Find where the given text appears and provide that cell's center as [x, y] coordinate. 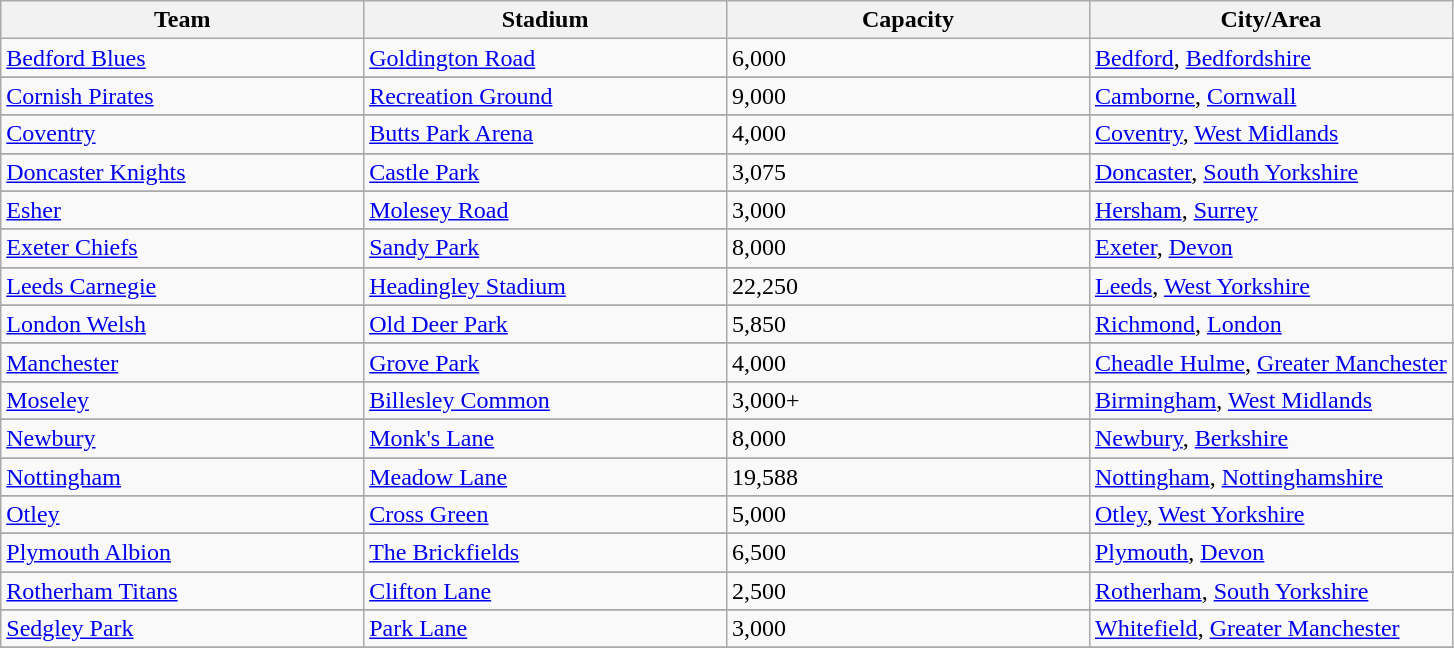
9,000 [908, 96]
Monk's Lane [546, 438]
Leeds, West Yorkshire [1270, 286]
Birmingham, West Midlands [1270, 400]
City/Area [1270, 20]
Recreation Ground [546, 96]
Cornish Pirates [182, 96]
Sandy Park [546, 248]
The Brickfields [546, 553]
Sedgley Park [182, 629]
Whitefield, Greater Manchester [1270, 629]
5,850 [908, 324]
Camborne, Cornwall [1270, 96]
Coventry, West Midlands [1270, 134]
Exeter Chiefs [182, 248]
2,500 [908, 591]
Bedford Blues [182, 58]
Leeds Carnegie [182, 286]
Team [182, 20]
Bedford, Bedfordshire [1270, 58]
Rotherham, South Yorkshire [1270, 591]
Headingley Stadium [546, 286]
Newbury, Berkshire [1270, 438]
Moseley [182, 400]
22,250 [908, 286]
Park Lane [546, 629]
Old Deer Park [546, 324]
Grove Park [546, 362]
Otley [182, 515]
Newbury [182, 438]
Butts Park Arena [546, 134]
Plymouth, Devon [1270, 553]
Otley, West Yorkshire [1270, 515]
Esher [182, 210]
Rotherham Titans [182, 591]
3,075 [908, 172]
Meadow Lane [546, 477]
Goldington Road [546, 58]
6,000 [908, 58]
Exeter, Devon [1270, 248]
Hersham, Surrey [1270, 210]
6,500 [908, 553]
Richmond, London [1270, 324]
Castle Park [546, 172]
Molesey Road [546, 210]
London Welsh [182, 324]
Doncaster, South Yorkshire [1270, 172]
19,588 [908, 477]
Stadium [546, 20]
Plymouth Albion [182, 553]
Billesley Common [546, 400]
Cheadle Hulme, Greater Manchester [1270, 362]
Cross Green [546, 515]
Doncaster Knights [182, 172]
Clifton Lane [546, 591]
5,000 [908, 515]
Nottingham [182, 477]
Manchester [182, 362]
Coventry [182, 134]
Nottingham, Nottinghamshire [1270, 477]
Capacity [908, 20]
3,000+ [908, 400]
